Search for the cell housing the specified text and yield its (x, y) center coordinate. 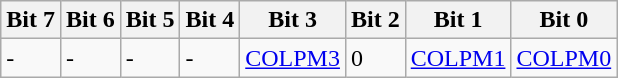
Bit 1 (458, 20)
Bit 7 (31, 20)
0 (375, 58)
Bit 4 (210, 20)
Bit 2 (375, 20)
COLPM0 (564, 58)
Bit 5 (150, 20)
COLPM1 (458, 58)
Bit 3 (293, 20)
Bit 6 (90, 20)
COLPM3 (293, 58)
Bit 0 (564, 20)
